Determine the [X, Y] coordinate at the center of the cell enclosing the given text.  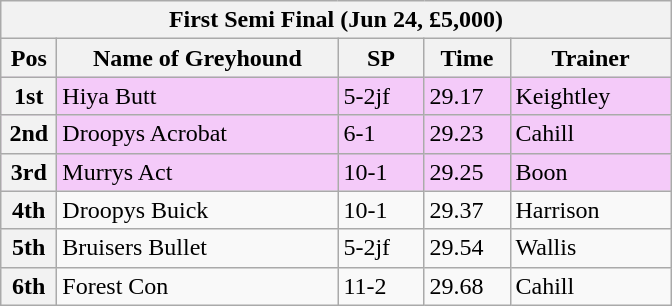
6-1 [381, 134]
First Semi Final (Jun 24, £5,000) [336, 20]
6th [29, 286]
29.23 [467, 134]
Droopys Acrobat [198, 134]
Boon [590, 172]
1st [29, 96]
SP [381, 58]
29.17 [467, 96]
11-2 [381, 286]
Pos [29, 58]
29.68 [467, 286]
Bruisers Bullet [198, 248]
Time [467, 58]
29.37 [467, 210]
Hiya Butt [198, 96]
29.54 [467, 248]
29.25 [467, 172]
Name of Greyhound [198, 58]
Keightley [590, 96]
Harrison [590, 210]
Trainer [590, 58]
Forest Con [198, 286]
Wallis [590, 248]
2nd [29, 134]
4th [29, 210]
Murrys Act [198, 172]
3rd [29, 172]
5th [29, 248]
Droopys Buick [198, 210]
